From the cell containing the given text, extract its center point as (X, Y) coordinate. 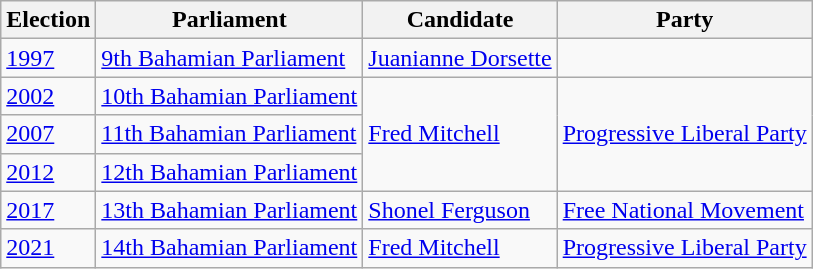
Free National Movement (684, 210)
2007 (48, 134)
14th Bahamian Parliament (230, 248)
Juanianne Dorsette (460, 58)
Election (48, 20)
2021 (48, 248)
2017 (48, 210)
2012 (48, 172)
Candidate (460, 20)
Parliament (230, 20)
1997 (48, 58)
13th Bahamian Parliament (230, 210)
Shonel Ferguson (460, 210)
2002 (48, 96)
11th Bahamian Parliament (230, 134)
Party (684, 20)
9th Bahamian Parliament (230, 58)
12th Bahamian Parliament (230, 172)
10th Bahamian Parliament (230, 96)
